Scan for the cell matching the given text and deliver its [X, Y] coordinate at center. 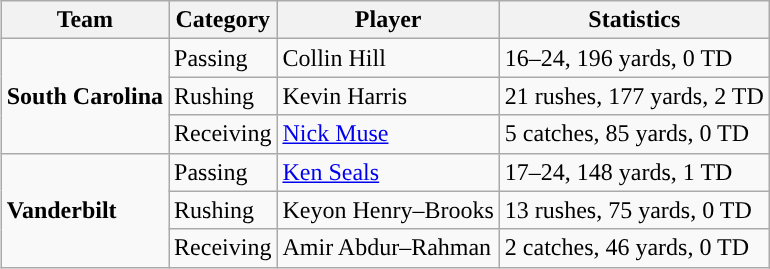
21 rushes, 177 yards, 2 TD [634, 96]
Vanderbilt [84, 210]
Kevin Harris [388, 96]
South Carolina [84, 96]
17–24, 148 yards, 1 TD [634, 172]
Ken Seals [388, 172]
Collin Hill [388, 58]
Team [84, 20]
Nick Muse [388, 134]
2 catches, 46 yards, 0 TD [634, 248]
Amir Abdur–Rahman [388, 248]
13 rushes, 75 yards, 0 TD [634, 210]
Player [388, 20]
Statistics [634, 20]
Keyon Henry–Brooks [388, 210]
Category [223, 20]
5 catches, 85 yards, 0 TD [634, 134]
16–24, 196 yards, 0 TD [634, 58]
